From the cell containing the given text, extract its center point as (X, Y) coordinate. 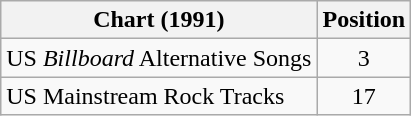
US Billboard Alternative Songs (159, 58)
Chart (1991) (159, 20)
US Mainstream Rock Tracks (159, 96)
Position (364, 20)
17 (364, 96)
3 (364, 58)
